Output the (x, y) coordinate of the center of the cell containing the given text.  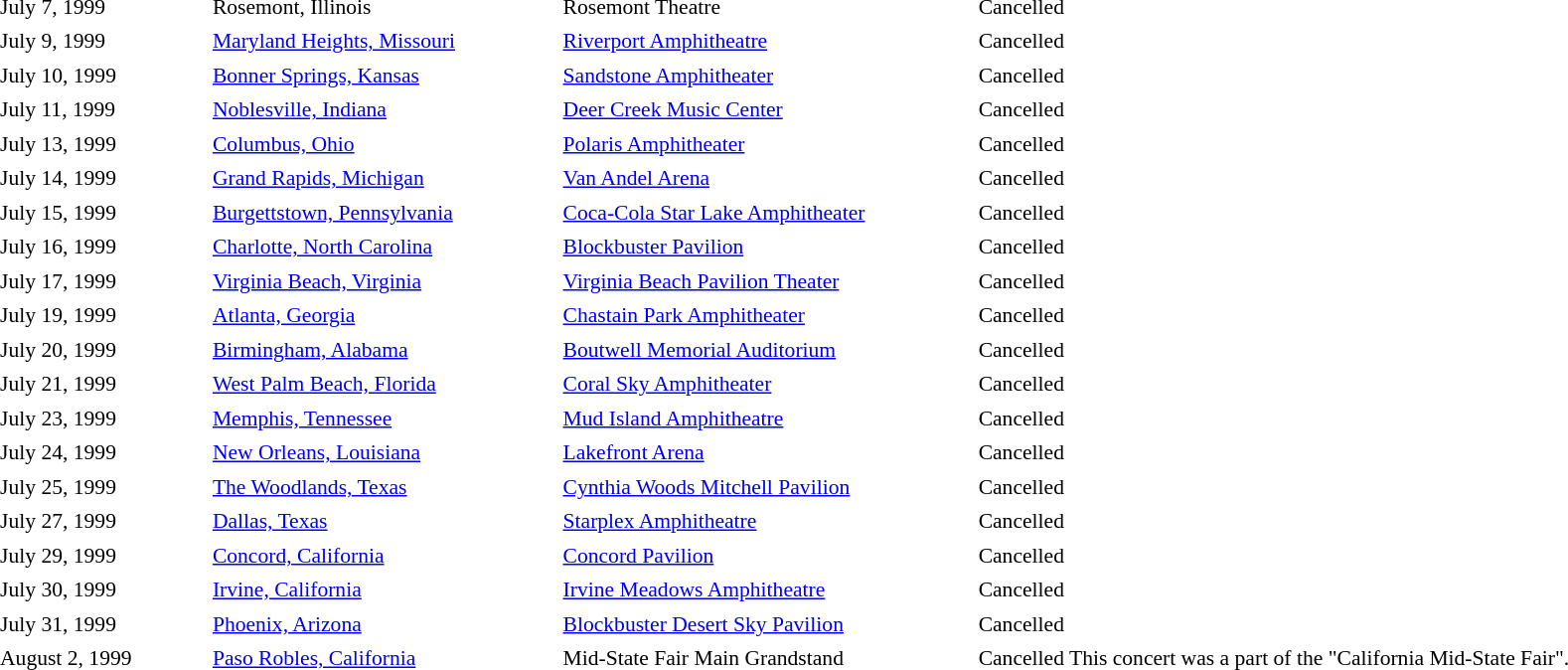
Virginia Beach, Virginia (384, 281)
Irvine, California (384, 590)
Blockbuster Pavilion (767, 247)
Coral Sky Amphitheater (767, 384)
Mud Island Amphitheatre (767, 419)
Atlanta, Georgia (384, 316)
Phoenix, Arizona (384, 624)
Deer Creek Music Center (767, 109)
Concord Pavilion (767, 556)
Chastain Park Amphitheater (767, 316)
Riverport Amphitheatre (767, 42)
West Palm Beach, Florida (384, 384)
Polaris Amphitheater (767, 144)
Irvine Meadows Amphitheatre (767, 590)
Burgettstown, Pennsylvania (384, 213)
Charlotte, North Carolina (384, 247)
Lakefront Arena (767, 453)
Grand Rapids, Michigan (384, 179)
Bonner Springs, Kansas (384, 76)
Coca-Cola Star Lake Amphitheater (767, 213)
Memphis, Tennessee (384, 419)
Noblesville, Indiana (384, 109)
Concord, California (384, 556)
New Orleans, Louisiana (384, 453)
Boutwell Memorial Auditorium (767, 350)
Sandstone Amphitheater (767, 76)
Van Andel Arena (767, 179)
Columbus, Ohio (384, 144)
The Woodlands, Texas (384, 487)
Virginia Beach Pavilion Theater (767, 281)
Maryland Heights, Missouri (384, 42)
Cynthia Woods Mitchell Pavilion (767, 487)
Blockbuster Desert Sky Pavilion (767, 624)
Dallas, Texas (384, 521)
Birmingham, Alabama (384, 350)
Starplex Amphitheatre (767, 521)
